For the text-containing cell, return its midpoint in [X, Y] coordinate format. 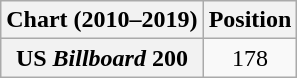
Chart (2010–2019) [102, 20]
US Billboard 200 [102, 58]
Position [250, 20]
178 [250, 58]
